Return the [X, Y] coordinate for the center point of the cell that contains the specified text.  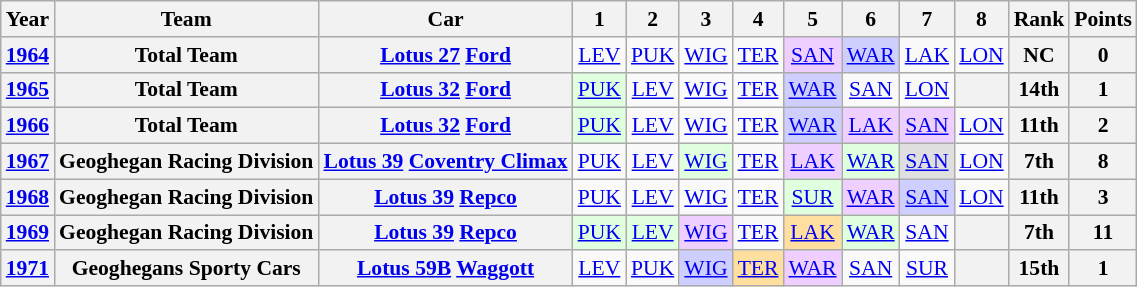
6 [871, 19]
1967 [28, 162]
14th [1040, 90]
Car [445, 19]
11 [1103, 233]
0 [1103, 55]
Geoghegans Sporty Cars [186, 269]
5 [812, 19]
1971 [28, 269]
Rank [1040, 19]
Team [186, 19]
1964 [28, 55]
NC [1040, 55]
7 [927, 19]
Year [28, 19]
Points [1103, 19]
1966 [28, 126]
Lotus 39 Coventry Climax [445, 162]
1965 [28, 90]
15th [1040, 269]
1969 [28, 233]
Lotus 59B Waggott [445, 269]
Lotus 27 Ford [445, 55]
4 [758, 19]
1968 [28, 197]
